Extract the [x, y] coordinate from the center of the cell holding the provided text.  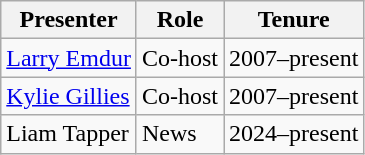
Role [180, 20]
Tenure [294, 20]
2024–present [294, 134]
Larry Emdur [69, 58]
News [180, 134]
Liam Tapper [69, 134]
Presenter [69, 20]
Kylie Gillies [69, 96]
